For the text-containing cell, return its midpoint in [x, y] coordinate format. 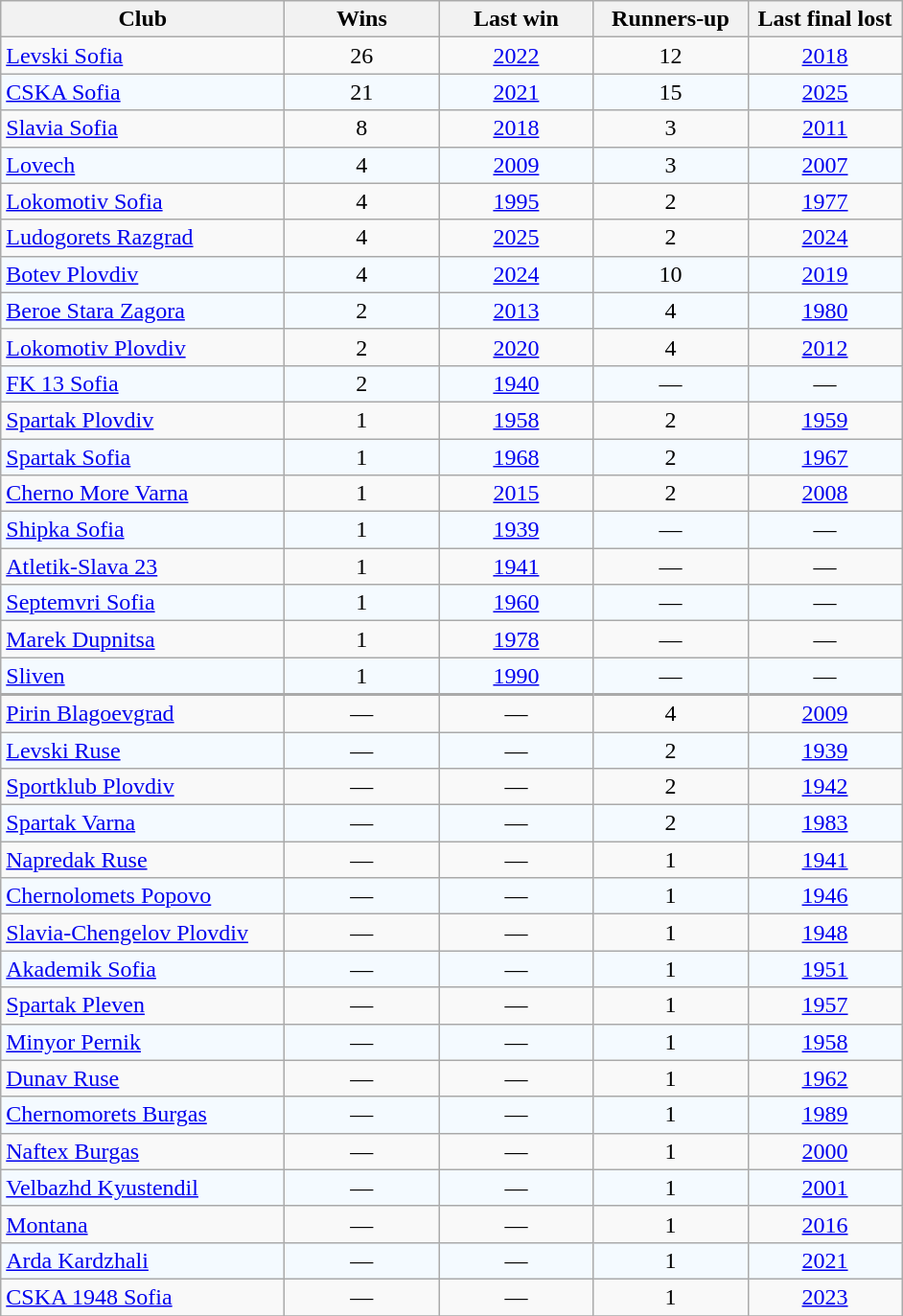
Botev Plovdiv [143, 274]
Slavia Sofia [143, 128]
Last final lost [824, 19]
2007 [824, 165]
Ludogorets Razgrad [143, 238]
Spartak Sofia [143, 457]
Shipka Sofia [143, 530]
Dunav Ruse [143, 1078]
2022 [516, 56]
Beroe Stara Zagora [143, 311]
2019 [824, 274]
1968 [516, 457]
Chernomorets Burgas [143, 1115]
Spartak Varna [143, 823]
1948 [824, 933]
1959 [824, 420]
Sportklub Plovdiv [143, 787]
1977 [824, 201]
Slavia-Chengelov Plovdiv [143, 933]
Marek Dupnitsa [143, 639]
Cherno More Varna [143, 494]
2020 [516, 347]
Club [143, 19]
Velbazhd Kyustendil [143, 1188]
2015 [516, 494]
Minyor Pernik [143, 1042]
2008 [824, 494]
Runners-up [671, 19]
1983 [824, 823]
1942 [824, 787]
Sliven [143, 677]
Lokomotiv Sofia [143, 201]
Wins [362, 19]
15 [671, 92]
21 [362, 92]
12 [671, 56]
Arda Kardzhali [143, 1260]
1940 [516, 383]
8 [362, 128]
10 [671, 274]
2000 [824, 1151]
1990 [516, 677]
Lokomotiv Plovdiv [143, 347]
Lovech [143, 165]
Pirin Blagoevgrad [143, 713]
2012 [824, 347]
Napredak Ruse [143, 860]
Montana [143, 1224]
Septemvri Sofia [143, 603]
1978 [516, 639]
2011 [824, 128]
1980 [824, 311]
2001 [824, 1188]
1989 [824, 1115]
Levski Ruse [143, 750]
1960 [516, 603]
Levski Sofia [143, 56]
1957 [824, 1005]
Last win [516, 19]
Chernolomets Popovo [143, 896]
1951 [824, 969]
Naftex Burgas [143, 1151]
Akademik Sofia [143, 969]
FK 13 Sofia [143, 383]
2013 [516, 311]
2023 [824, 1297]
CSKA Sofia [143, 92]
1946 [824, 896]
Spartak Pleven [143, 1005]
26 [362, 56]
1995 [516, 201]
2016 [824, 1224]
CSKA 1948 Sofia [143, 1297]
Atletik-Slava 23 [143, 566]
1967 [824, 457]
Spartak Plovdiv [143, 420]
1962 [824, 1078]
